Output the (x, y) coordinate of the center of the cell containing the given text.  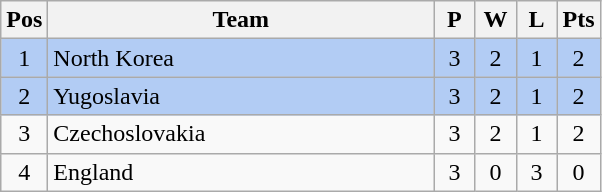
Yugoslavia (241, 96)
L (536, 20)
Pos (24, 20)
Team (241, 20)
W (496, 20)
England (241, 172)
North Korea (241, 58)
Pts (578, 20)
Czechoslovakia (241, 134)
4 (24, 172)
P (454, 20)
